Find where the given text appears and provide that cell's center as (X, Y) coordinate. 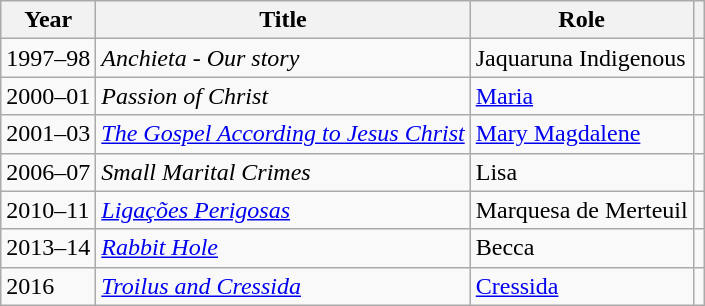
Cressida (582, 286)
The Gospel According to Jesus Christ (283, 134)
Jaquaruna Indigenous (582, 58)
Maria (582, 96)
Small Marital Crimes (283, 172)
2000–01 (48, 96)
2010–11 (48, 210)
Marquesa de Merteuil (582, 210)
2016 (48, 286)
Rabbit Hole (283, 248)
2001–03 (48, 134)
Ligações Perigosas (283, 210)
Becca (582, 248)
2013–14 (48, 248)
2006–07 (48, 172)
Passion of Christ (283, 96)
1997–98 (48, 58)
Lisa (582, 172)
Year (48, 20)
Title (283, 20)
Role (582, 20)
Mary Magdalene (582, 134)
Anchieta - Our story (283, 58)
Troilus and Cressida (283, 286)
